Identify which cell holds the provided text, then report its (x, y) central coordinate. 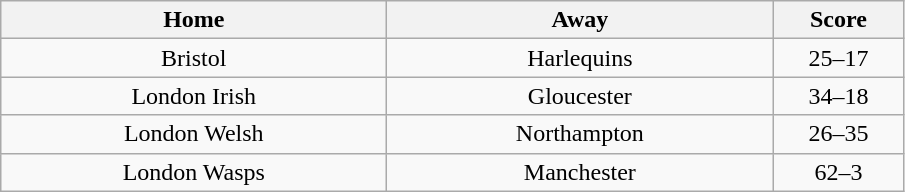
Score (838, 20)
Manchester (580, 172)
62–3 (838, 172)
Home (194, 20)
Bristol (194, 58)
Harlequins (580, 58)
London Irish (194, 96)
25–17 (838, 58)
London Welsh (194, 134)
Northampton (580, 134)
26–35 (838, 134)
34–18 (838, 96)
Gloucester (580, 96)
London Wasps (194, 172)
Away (580, 20)
